Pinpoint the cell where the given text exists, returning its (X, Y) midpoint coordinate. 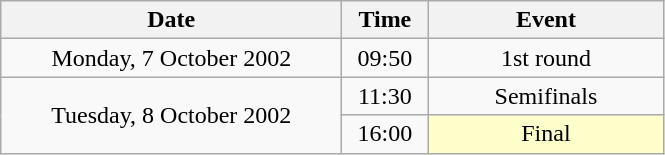
09:50 (385, 58)
Event (546, 20)
Date (172, 20)
Tuesday, 8 October 2002 (172, 115)
Time (385, 20)
Semifinals (546, 96)
16:00 (385, 134)
1st round (546, 58)
Monday, 7 October 2002 (172, 58)
11:30 (385, 96)
Final (546, 134)
